Return [X, Y] of the center of cell containing provided text 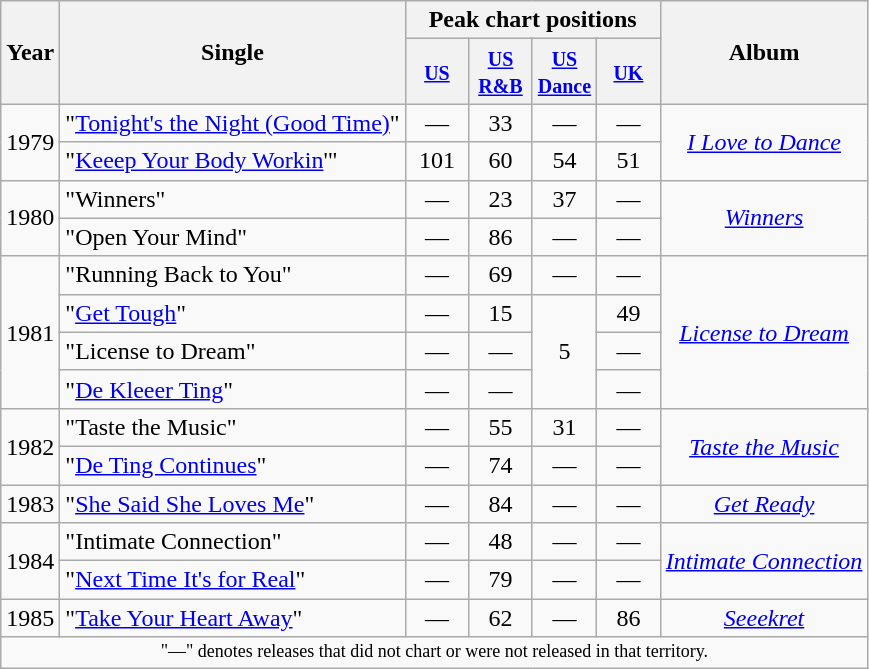
US [437, 72]
I Love to Dance [764, 142]
5 [564, 351]
23 [501, 199]
"Winners" [232, 199]
USR&B [501, 72]
"De Kleeer Ting" [232, 389]
84 [501, 503]
Album [764, 52]
49 [629, 313]
79 [501, 580]
Winners [764, 218]
1980 [30, 218]
74 [501, 465]
101 [437, 161]
"Intimate Connection" [232, 542]
15 [501, 313]
1981 [30, 332]
69 [501, 275]
Seeekret [764, 618]
"Get Tough" [232, 313]
1979 [30, 142]
Intimate Connection [764, 561]
"Running Back to You" [232, 275]
Get Ready [764, 503]
"Tonight's the Night (Good Time)" [232, 123]
"Next Time It's for Real" [232, 580]
1985 [30, 618]
1982 [30, 446]
"Taste the Music" [232, 427]
31 [564, 427]
54 [564, 161]
UK [629, 72]
"De Ting Continues" [232, 465]
"Open Your Mind" [232, 237]
62 [501, 618]
USDance [564, 72]
51 [629, 161]
55 [501, 427]
Peak chart positions [532, 20]
"She Said She Loves Me" [232, 503]
Single [232, 52]
60 [501, 161]
Taste the Music [764, 446]
"Take Your Heart Away" [232, 618]
37 [564, 199]
1983 [30, 503]
"—" denotes releases that did not chart or were not released in that territory. [434, 652]
"Keeep Your Body Workin'" [232, 161]
Year [30, 52]
1984 [30, 561]
"License to Dream" [232, 351]
License to Dream [764, 332]
48 [501, 542]
33 [501, 123]
